Determine the [X, Y] coordinate at the center of the cell enclosing the given text.  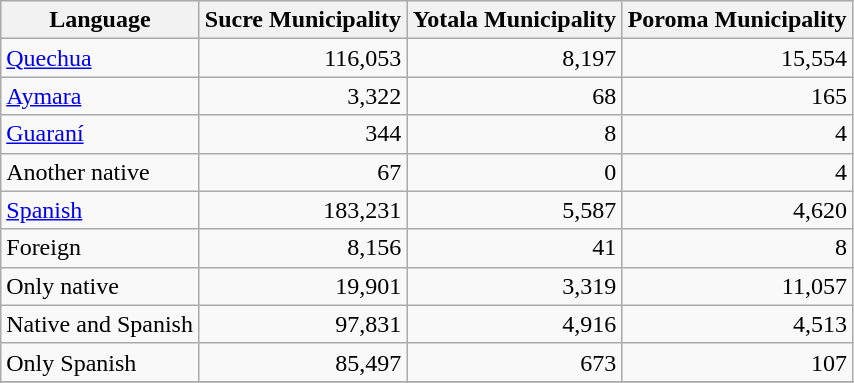
673 [514, 362]
Only Spanish [100, 362]
Guaraní [100, 134]
Quechua [100, 58]
Language [100, 20]
Sucre Municipality [303, 20]
Only native [100, 286]
15,554 [738, 58]
8,197 [514, 58]
5,587 [514, 210]
4,916 [514, 324]
4,513 [738, 324]
3,319 [514, 286]
Native and Spanish [100, 324]
107 [738, 362]
3,322 [303, 96]
Another native [100, 172]
Poroma Municipality [738, 20]
0 [514, 172]
85,497 [303, 362]
Aymara [100, 96]
4,620 [738, 210]
Foreign [100, 248]
344 [303, 134]
8,156 [303, 248]
Yotala Municipality [514, 20]
97,831 [303, 324]
183,231 [303, 210]
19,901 [303, 286]
68 [514, 96]
11,057 [738, 286]
67 [303, 172]
165 [738, 96]
41 [514, 248]
116,053 [303, 58]
Spanish [100, 210]
